Return the (X, Y) coordinate for the center point of the cell that contains the specified text.  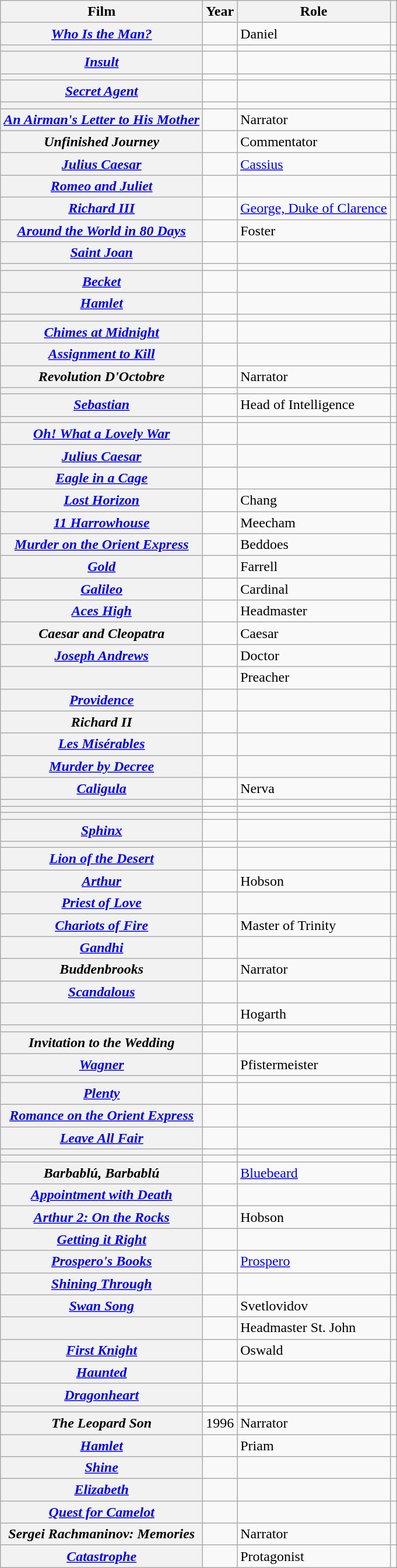
Headmaster (314, 611)
Around the World in 80 Days (101, 230)
Secret Agent (101, 91)
Sergei Rachmaninov: Memories (101, 1534)
Caesar and Cleopatra (101, 633)
Bluebeard (314, 1173)
Protagonist (314, 1556)
Cardinal (314, 589)
Joseph Andrews (101, 656)
Priest of Love (101, 903)
Daniel (314, 34)
Gold (101, 567)
Oswald (314, 1350)
Pfistermeister (314, 1065)
Galileo (101, 589)
Year (220, 12)
Chimes at Midnight (101, 332)
Meecham (314, 523)
Cassius (314, 164)
Doctor (314, 656)
Master of Trinity (314, 925)
Farrell (314, 567)
Chariots of Fire (101, 925)
Assignment to Kill (101, 354)
Gandhi (101, 947)
Getting it Right (101, 1239)
Who Is the Man? (101, 34)
Film (101, 12)
Lost Horizon (101, 500)
Saint Joan (101, 253)
Chang (314, 500)
Insult (101, 62)
Oh! What a Lovely War (101, 434)
Headmaster St. John (314, 1328)
Appointment with Death (101, 1195)
Les Misérables (101, 744)
Romeo and Juliet (101, 186)
Caesar (314, 633)
Beddoes (314, 545)
Prospero's Books (101, 1262)
Role (314, 12)
Scandalous (101, 992)
Barbablú, Barbablú (101, 1173)
Unfinished Journey (101, 142)
The Leopard Son (101, 1423)
Preacher (314, 678)
An Airman's Letter to His Mother (101, 119)
First Knight (101, 1350)
Richard II (101, 722)
Leave All Fair (101, 1138)
Arthur (101, 881)
Murder by Decree (101, 766)
Nerva (314, 788)
Swan Song (101, 1306)
Revolution D'Octobre (101, 376)
1996 (220, 1423)
Priam (314, 1446)
Providence (101, 700)
Richard III (101, 208)
Invitation to the Wedding (101, 1042)
Wagner (101, 1065)
Plenty (101, 1093)
Arthur 2: On the Rocks (101, 1217)
Elizabeth (101, 1490)
Aces High (101, 611)
Becket (101, 281)
Murder on the Orient Express (101, 545)
Commentator (314, 142)
Lion of the Desert (101, 859)
Caligula (101, 788)
11 Harrowhouse (101, 523)
Sebastian (101, 405)
Hogarth (314, 1014)
Shine (101, 1468)
Head of Intelligence (314, 405)
Catastrophe (101, 1556)
Eagle in a Cage (101, 478)
Foster (314, 230)
Haunted (101, 1372)
Dragonheart (101, 1394)
Sphinx (101, 830)
Shining Through (101, 1284)
Prospero (314, 1262)
Quest for Camelot (101, 1512)
Svetlovidov (314, 1306)
Buddenbrooks (101, 970)
George, Duke of Clarence (314, 208)
Romance on the Orient Express (101, 1115)
